Identify which cell holds the provided text, then report its (X, Y) central coordinate. 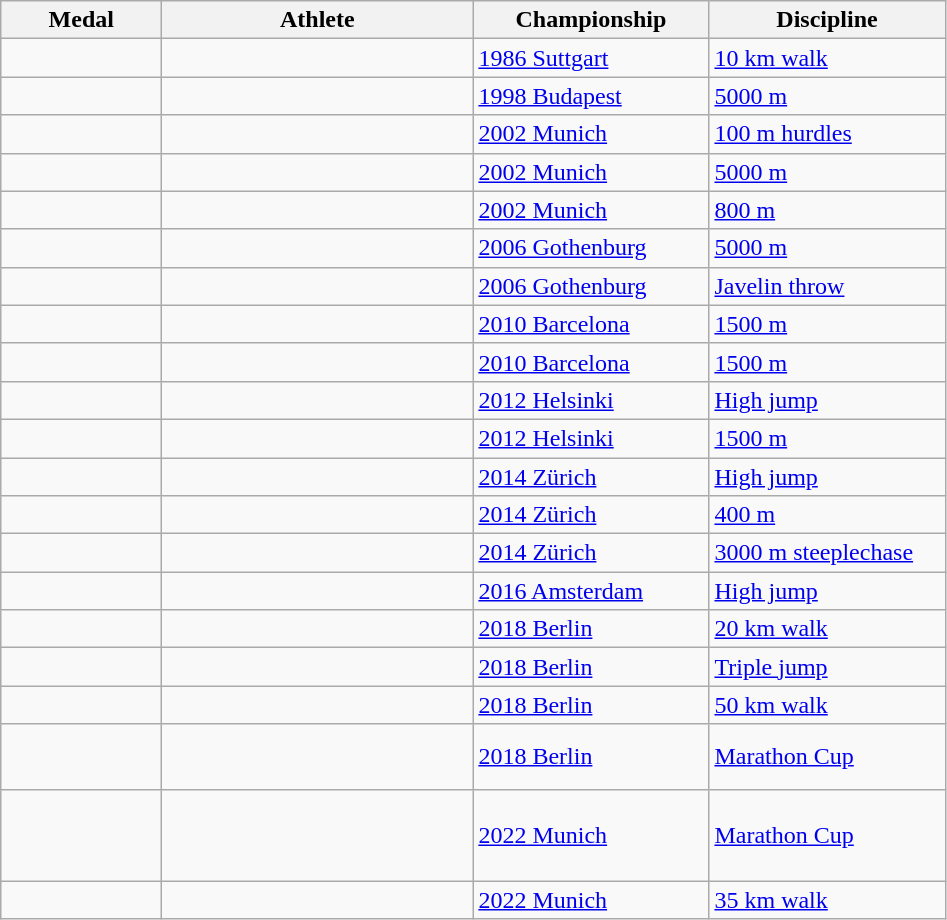
Discipline (827, 20)
35 km walk (827, 900)
Championship (591, 20)
800 m (827, 210)
Athlete (318, 20)
1998 Budapest (591, 96)
10 km walk (827, 58)
Triple jump (827, 667)
1986 Suttgart (591, 58)
2016 Amsterdam (591, 591)
100 m hurdles (827, 134)
3000 m steeplechase (827, 553)
Medal (82, 20)
50 km walk (827, 705)
20 km walk (827, 629)
400 m (827, 515)
Javelin throw (827, 286)
